Search for the cell housing the specified text and yield its [X, Y] center coordinate. 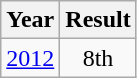
Result [98, 20]
Year [30, 20]
8th [98, 58]
2012 [30, 58]
